Return the [x, y] coordinate for the center point of the cell that contains the specified text.  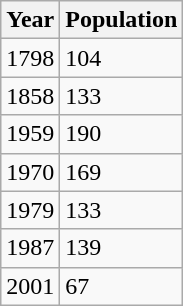
Year [30, 20]
1979 [30, 210]
104 [122, 58]
1798 [30, 58]
1987 [30, 248]
1970 [30, 172]
2001 [30, 286]
1959 [30, 134]
169 [122, 172]
67 [122, 286]
1858 [30, 96]
Population [122, 20]
139 [122, 248]
190 [122, 134]
